From the cell containing the given text, extract its center point as [X, Y] coordinate. 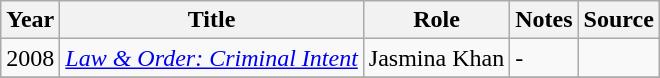
Law & Order: Criminal Intent [212, 58]
Notes [544, 20]
Source [618, 20]
Year [30, 20]
Title [212, 20]
- [544, 58]
Role [436, 20]
2008 [30, 58]
Jasmina Khan [436, 58]
